Determine the (X, Y) coordinate at the center of the cell enclosing the given text.  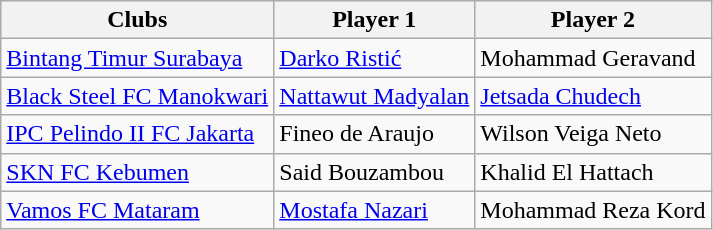
Black Steel FC Manokwari (138, 96)
IPC Pelindo II FC Jakarta (138, 134)
Mohammad Reza Kord (593, 210)
Nattawut Madyalan (374, 96)
Mohammad Geravand (593, 58)
Darko Ristić (374, 58)
SKN FC Kebumen (138, 172)
Jetsada Chudech (593, 96)
Vamos FC Mataram (138, 210)
Clubs (138, 20)
Bintang Timur Surabaya (138, 58)
Said Bouzambou (374, 172)
Mostafa Nazari (374, 210)
Wilson Veiga Neto (593, 134)
Khalid El Hattach (593, 172)
Fineo de Araujo (374, 134)
Player 2 (593, 20)
Player 1 (374, 20)
